Determine the [x, y] coordinate at the center of the cell enclosing the given text.  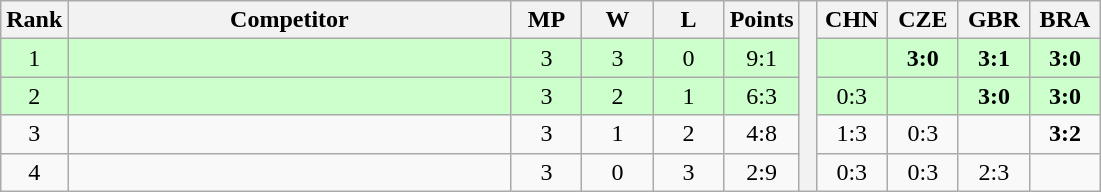
1:3 [852, 134]
3:1 [994, 58]
3:2 [1064, 134]
MP [546, 20]
4:8 [762, 134]
6:3 [762, 96]
Competitor [290, 20]
Rank [34, 20]
BRA [1064, 20]
CHN [852, 20]
GBR [994, 20]
L [688, 20]
Points [762, 20]
9:1 [762, 58]
2:3 [994, 172]
W [618, 20]
2:9 [762, 172]
CZE [922, 20]
4 [34, 172]
